Extract the (X, Y) coordinate from the center of the cell holding the provided text.  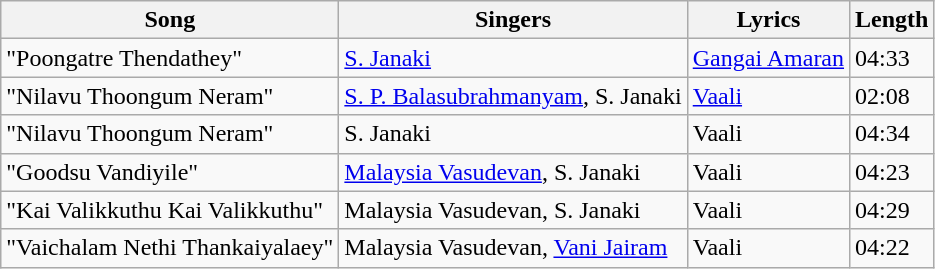
Malaysia Vasudevan, Vani Jairam (513, 248)
04:22 (892, 248)
04:23 (892, 172)
"Poongatre Thendathey" (170, 58)
04:34 (892, 134)
Lyrics (768, 20)
S. P. Balasubrahmanyam, S. Janaki (513, 96)
"Kai Valikkuthu Kai Valikkuthu" (170, 210)
04:29 (892, 210)
Length (892, 20)
02:08 (892, 96)
"Vaichalam Nethi Thankaiyalaey" (170, 248)
Song (170, 20)
Gangai Amaran (768, 58)
Singers (513, 20)
"Goodsu Vandiyile" (170, 172)
04:33 (892, 58)
